Capture the cell that displays the provided text and extract its (x, y) central coordinate. 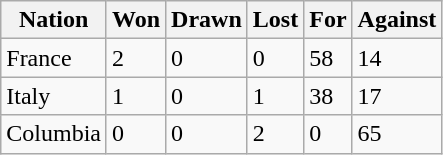
Against (397, 20)
Won (136, 20)
38 (328, 96)
Columbia (54, 134)
65 (397, 134)
Italy (54, 96)
Nation (54, 20)
For (328, 20)
Drawn (207, 20)
58 (328, 58)
Lost (275, 20)
14 (397, 58)
17 (397, 96)
France (54, 58)
